Pinpoint the cell where the given text exists, returning its (X, Y) midpoint coordinate. 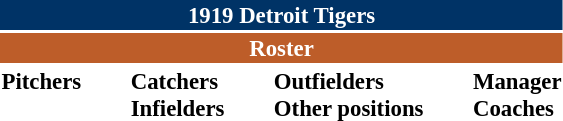
Roster (282, 48)
1919 Detroit Tigers (282, 15)
